Find where the given text appears and provide that cell's center as [X, Y] coordinate. 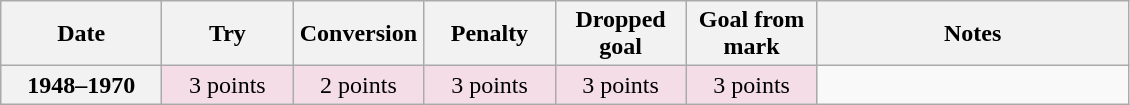
Penalty [490, 34]
Conversion [358, 34]
Dropped goal [620, 34]
Try [228, 34]
Date [82, 34]
1948–1970 [82, 85]
2 points [358, 85]
Goal from mark [752, 34]
Notes [972, 34]
